Output the [x, y] coordinate of the center of the cell containing the given text.  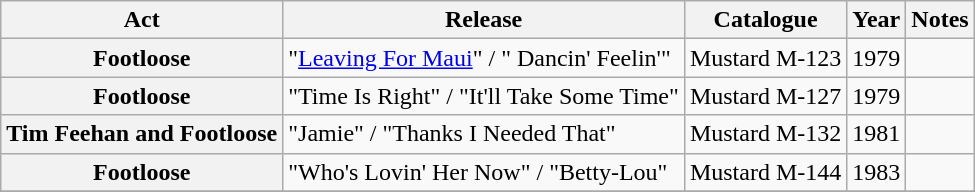
Tim Feehan and Footloose [142, 134]
"Leaving For Maui" / " Dancin' Feelin'" [484, 58]
Catalogue [765, 20]
"Time Is Right" / "It'll Take Some Time" [484, 96]
"Who's Lovin' Her Now" / "Betty-Lou" [484, 172]
Act [142, 20]
Notes [940, 20]
Mustard M-123 [765, 58]
1981 [876, 134]
Year [876, 20]
1983 [876, 172]
Mustard M-144 [765, 172]
Mustard M-127 [765, 96]
"Jamie" / "Thanks I Needed That" [484, 134]
Release [484, 20]
Mustard M-132 [765, 134]
